Capture the cell that displays the provided text and extract its (X, Y) central coordinate. 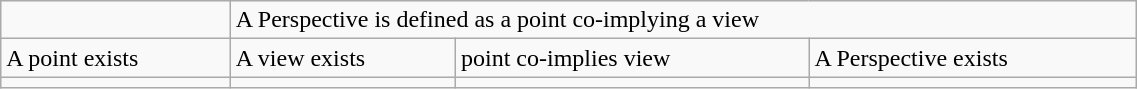
A view exists (342, 58)
point co-implies view (632, 58)
A Perspective is defined as a point co-implying a view (684, 20)
A point exists (116, 58)
A Perspective exists (973, 58)
